Identify which cell holds the provided text, then report its (x, y) central coordinate. 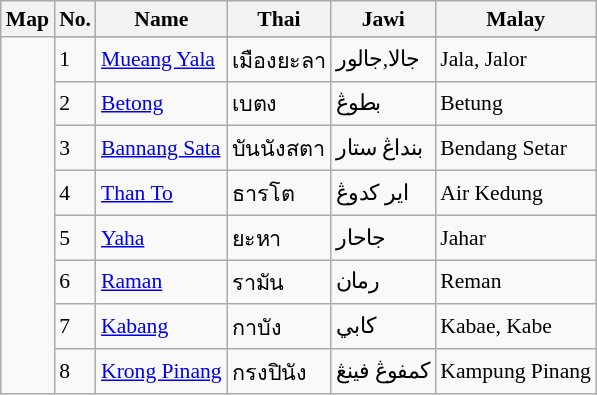
Betung (516, 104)
جالا,جالور (383, 60)
Mueang Yala (162, 60)
5 (75, 238)
Kampung Pinang (516, 372)
กาบัง (280, 328)
ธารโต (280, 194)
Reman (516, 282)
Jala, Jalor (516, 60)
كمفوڠ فينڠ (383, 372)
Malay (516, 19)
Yaha (162, 238)
Map (28, 19)
Air Kedung (516, 194)
No. (75, 19)
เบตง (280, 104)
2 (75, 104)
ยะหา (280, 238)
Name (162, 19)
8 (75, 372)
Krong Pinang (162, 372)
بطوڠ (383, 104)
Than To (162, 194)
Jawi (383, 19)
Betong (162, 104)
Kabang (162, 328)
رمان (383, 282)
3 (75, 148)
Bendang Setar (516, 148)
Jahar (516, 238)
جاحار (383, 238)
เมืองยะลา (280, 60)
Thai (280, 19)
4 (75, 194)
بنداڠ ستار (383, 148)
1 (75, 60)
Kabae, Kabe (516, 328)
กรงปินัง (280, 372)
اير كدوڠ (383, 194)
كابي (383, 328)
บันนังสตา (280, 148)
Bannang Sata (162, 148)
7 (75, 328)
Raman (162, 282)
6 (75, 282)
รามัน (280, 282)
